Provide the (x, y) coordinate of the cell's center where the given text is located.  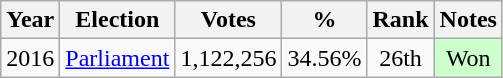
26th (400, 58)
% (324, 20)
34.56% (324, 58)
1,122,256 (228, 58)
Parliament (118, 58)
Notes (468, 20)
Votes (228, 20)
2016 (30, 58)
Election (118, 20)
Rank (400, 20)
Won (468, 58)
Year (30, 20)
